For the text-containing cell, return its midpoint in [x, y] coordinate format. 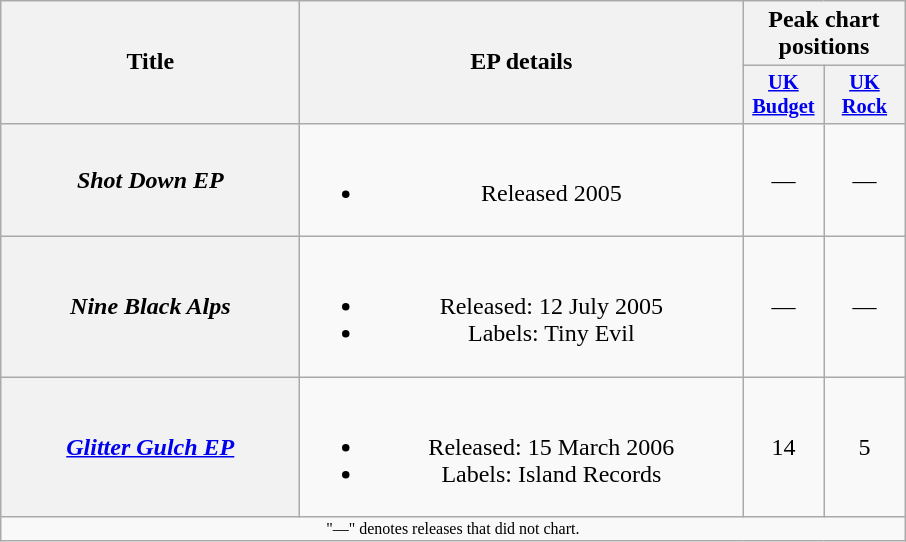
Released 2005 [522, 180]
Shot Down EP [150, 180]
"—" denotes releases that did not chart. [453, 529]
UKBudget [784, 95]
EP details [522, 62]
UKRock [864, 95]
5 [864, 447]
Released: 15 March 2006Labels: Island Records [522, 447]
Title [150, 62]
Peak chart positions [824, 34]
Nine Black Alps [150, 307]
Released: 12 July 2005Labels: Tiny Evil [522, 307]
Glitter Gulch EP [150, 447]
14 [784, 447]
